For the text-containing cell, return its midpoint in (X, Y) coordinate format. 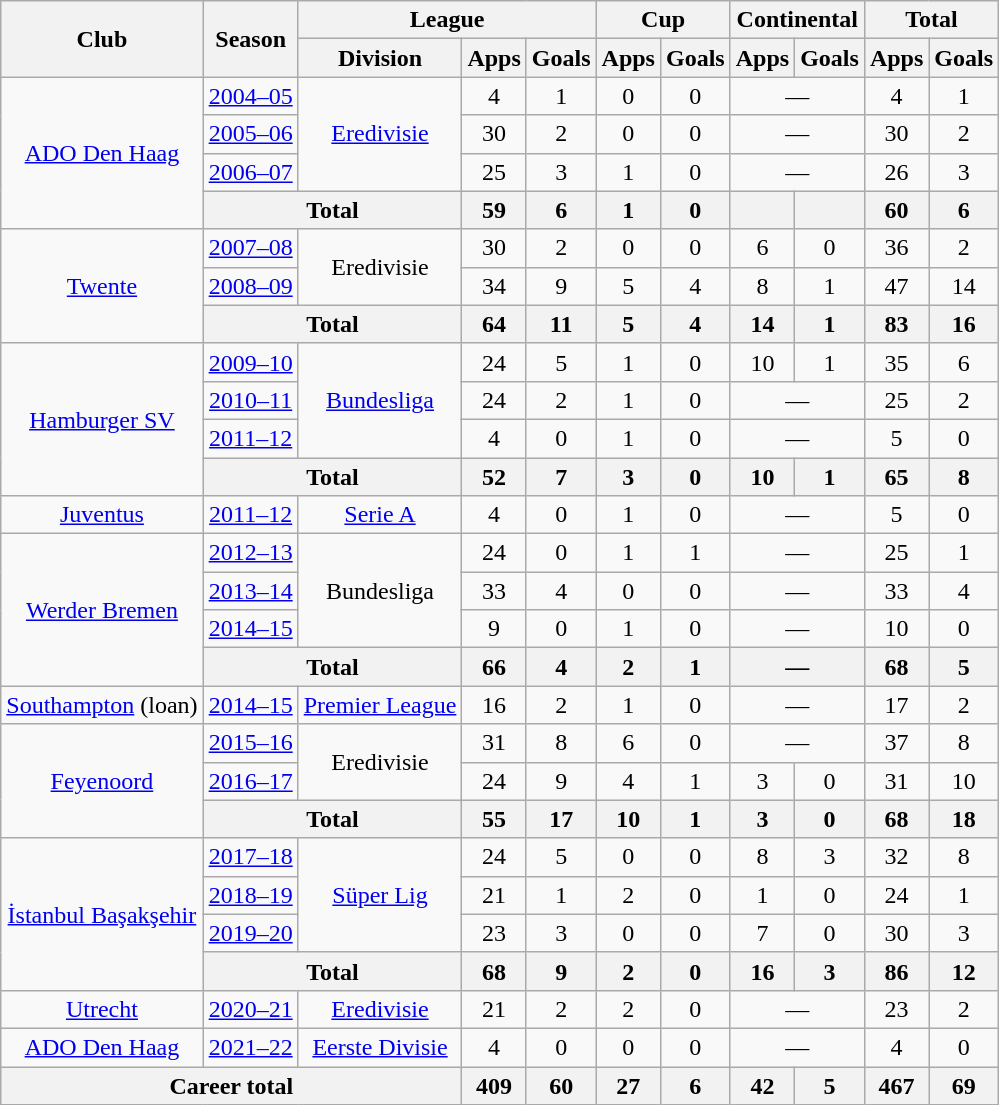
64 (494, 324)
Werder Bremen (102, 610)
Juventus (102, 515)
18 (964, 819)
Club (102, 39)
Premier League (380, 705)
2005–06 (250, 134)
42 (762, 1085)
League (447, 20)
Cup (663, 20)
Continental (797, 20)
86 (896, 971)
83 (896, 324)
Feyenoord (102, 781)
32 (896, 857)
2015–16 (250, 743)
2008–09 (250, 286)
2020–21 (250, 1009)
2012–13 (250, 553)
409 (494, 1085)
2021–22 (250, 1047)
2019–20 (250, 933)
Süper Lig (380, 895)
Eerste Divisie (380, 1047)
Division (380, 58)
Season (250, 39)
52 (494, 477)
2017–18 (250, 857)
467 (896, 1085)
Hamburger SV (102, 419)
Utrecht (102, 1009)
35 (896, 362)
12 (964, 971)
66 (494, 667)
2013–14 (250, 591)
55 (494, 819)
2004–05 (250, 96)
34 (494, 286)
2018–19 (250, 895)
2016–17 (250, 781)
2007–08 (250, 248)
11 (561, 324)
37 (896, 743)
65 (896, 477)
36 (896, 248)
İstanbul Başakşehir (102, 914)
27 (628, 1085)
2006–07 (250, 172)
Twente (102, 286)
2009–10 (250, 362)
Southampton (loan) (102, 705)
47 (896, 286)
Serie A (380, 515)
2010–11 (250, 400)
Career total (232, 1085)
26 (896, 172)
59 (494, 210)
69 (964, 1085)
